Output the (X, Y) coordinate of the center of the cell containing the given text.  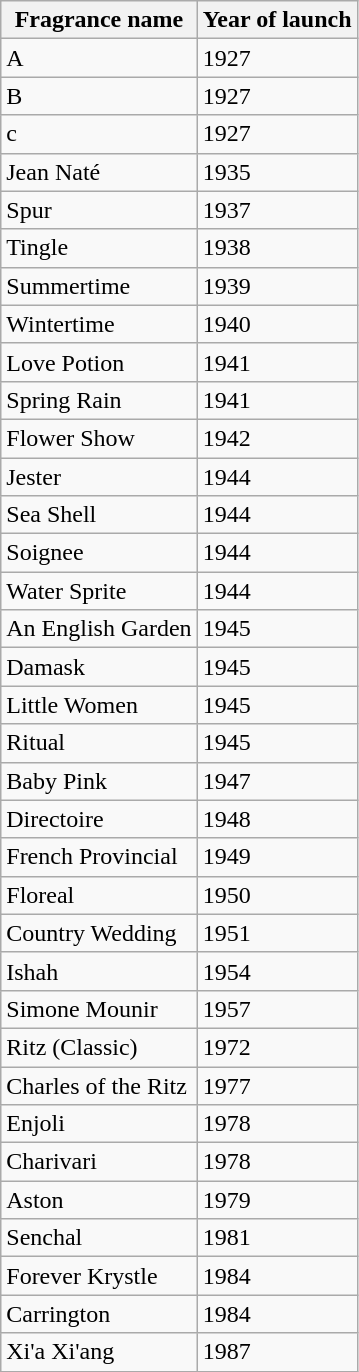
B (99, 96)
Country Wedding (99, 933)
Enjoli (99, 1124)
Little Women (99, 705)
Jean Naté (99, 172)
1950 (277, 895)
1947 (277, 781)
1954 (277, 971)
Soignee (99, 553)
Damask (99, 667)
Year of launch (277, 20)
c (99, 134)
1979 (277, 1200)
Jester (99, 477)
Xi'a Xi'ang (99, 1352)
Aston (99, 1200)
Forever Krystle (99, 1276)
1951 (277, 933)
An English Garden (99, 629)
1972 (277, 1047)
Baby Pink (99, 781)
Flower Show (99, 438)
Simone Mounir (99, 1009)
A (99, 58)
Ritual (99, 743)
1937 (277, 210)
1981 (277, 1238)
1939 (277, 286)
Carrington (99, 1314)
Charivari (99, 1162)
Wintertime (99, 324)
Fragrance name (99, 20)
1938 (277, 248)
1987 (277, 1352)
Sea Shell (99, 515)
1935 (277, 172)
Spur (99, 210)
Love Potion (99, 362)
1949 (277, 857)
French Provincial (99, 857)
Water Sprite (99, 591)
1977 (277, 1085)
Ritz (Classic) (99, 1047)
Directoire (99, 819)
1942 (277, 438)
1940 (277, 324)
Spring Rain (99, 400)
Floreal (99, 895)
Tingle (99, 248)
Charles of the Ritz (99, 1085)
Ishah (99, 971)
1948 (277, 819)
1957 (277, 1009)
Summertime (99, 286)
Senchal (99, 1238)
